Provide the [x, y] coordinate of the cell's center where the given text is located.  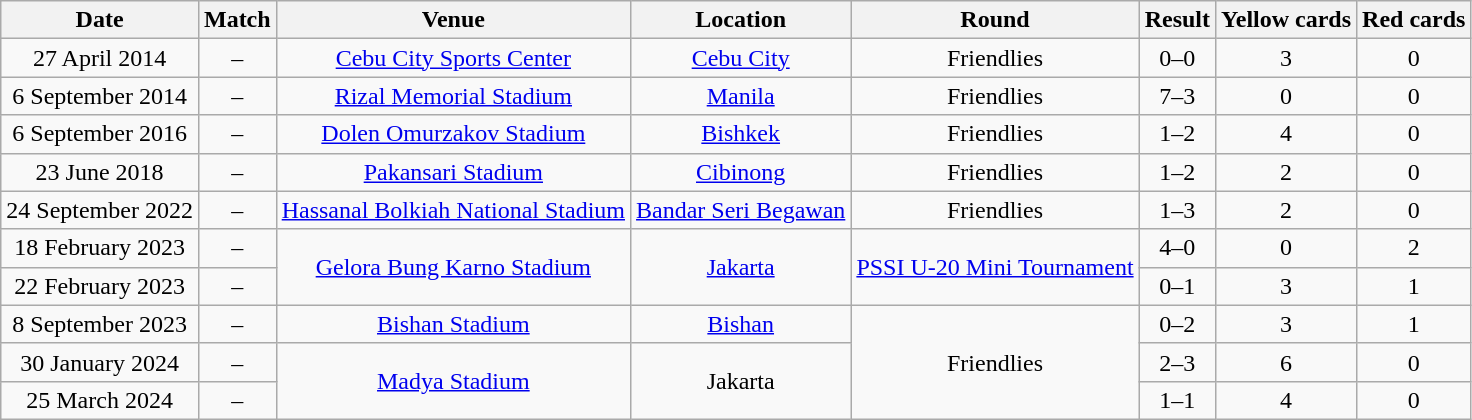
Bishan [741, 324]
Gelora Bung Karno Stadium [453, 267]
24 September 2022 [100, 210]
Cibinong [741, 172]
7–3 [1177, 96]
Rizal Memorial Stadium [453, 96]
Yellow cards [1286, 20]
0–1 [1177, 286]
PSSI U-20 Mini Tournament [995, 267]
18 February 2023 [100, 248]
30 January 2024 [100, 362]
6 September 2014 [100, 96]
0–0 [1177, 58]
Date [100, 20]
Venue [453, 20]
22 February 2023 [100, 286]
Match [237, 20]
Dolen Omurzakov Stadium [453, 134]
23 June 2018 [100, 172]
Pakansari Stadium [453, 172]
8 September 2023 [100, 324]
0–2 [1177, 324]
Red cards [1414, 20]
Cebu City Sports Center [453, 58]
2–3 [1177, 362]
Cebu City [741, 58]
4–0 [1177, 248]
Madya Stadium [453, 381]
Result [1177, 20]
6 September 2016 [100, 134]
1–1 [1177, 400]
Bishkek [741, 134]
Hassanal Bolkiah National Stadium [453, 210]
Bandar Seri Begawan [741, 210]
25 March 2024 [100, 400]
27 April 2014 [100, 58]
Bishan Stadium [453, 324]
6 [1286, 362]
1–3 [1177, 210]
Round [995, 20]
Location [741, 20]
Manila [741, 96]
